Extract the (X, Y) coordinate from the center of the cell holding the provided text.  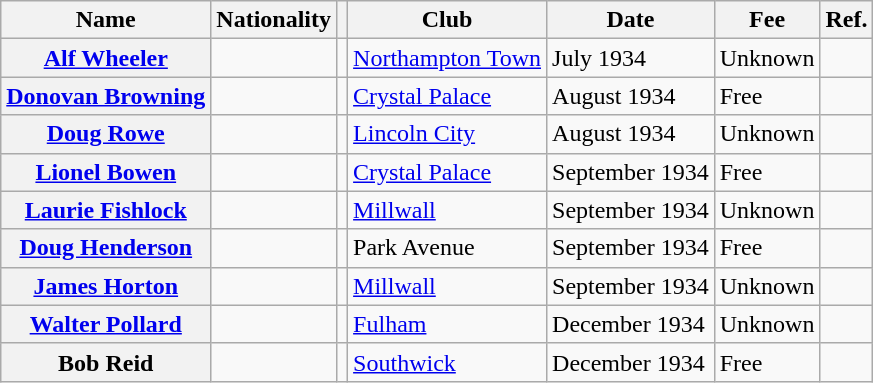
Fulham (448, 324)
Date (631, 20)
Doug Henderson (106, 248)
Donovan Browning (106, 96)
James Horton (106, 286)
Walter Pollard (106, 324)
Laurie Fishlock (106, 210)
Alf Wheeler (106, 58)
Bob Reid (106, 362)
Fee (767, 20)
July 1934 (631, 58)
Ref. (846, 20)
Doug Rowe (106, 134)
Lincoln City (448, 134)
Park Avenue (448, 248)
Southwick (448, 362)
Lionel Bowen (106, 172)
Nationality (274, 20)
Northampton Town (448, 58)
Name (106, 20)
Club (448, 20)
